Extract the [X, Y] coordinate from the center of the cell holding the provided text.  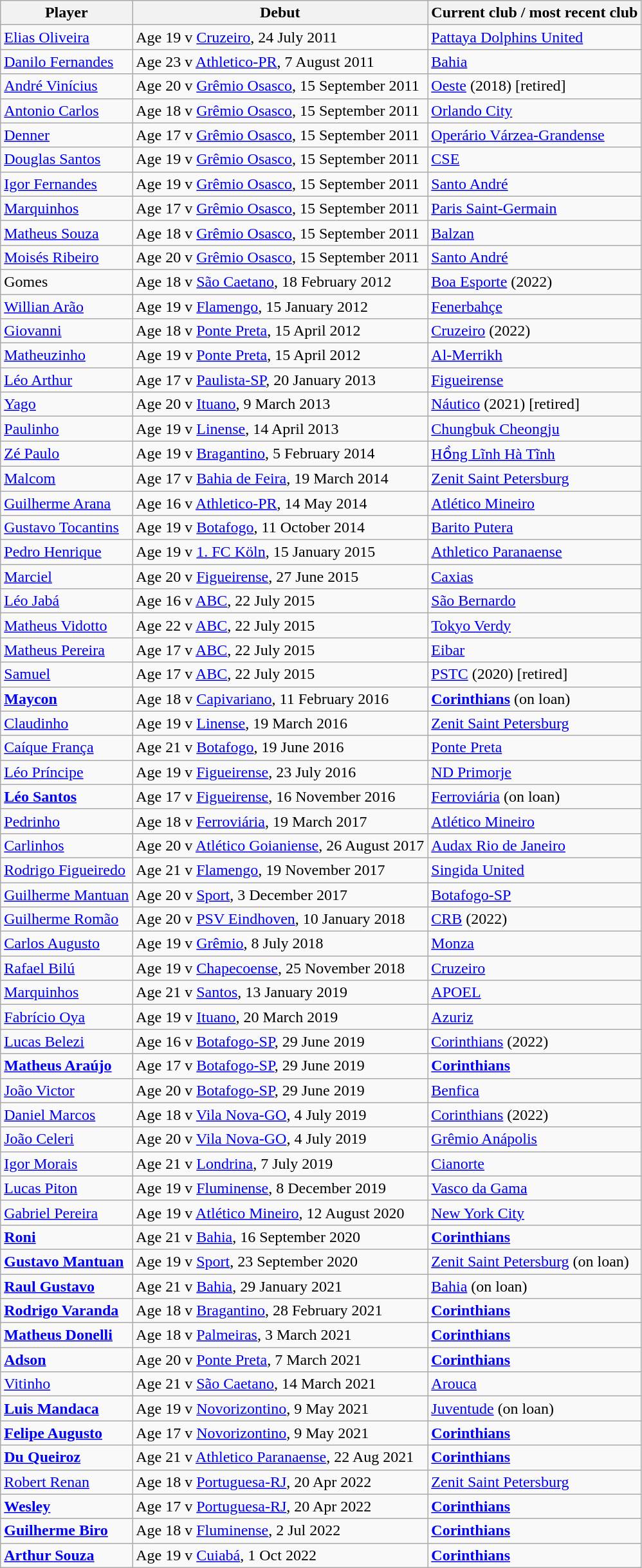
Carlinhos [67, 845]
Age 20 v Sport, 3 December 2017 [280, 894]
Vitinho [67, 1384]
New York City [535, 1212]
Current club / most recent club [535, 13]
Matheus Pereira [67, 650]
Cianorte [535, 1164]
Léo Príncipe [67, 772]
Age 17 v Novorizontino, 9 May 2021 [280, 1433]
Athletico Paranaense [535, 552]
Age 20 v Atlético Goianiense, 26 August 2017 [280, 845]
Léo Arthur [67, 380]
CRB (2022) [535, 919]
Age 17 v Bahia de Feira, 19 March 2014 [280, 478]
Zé Paulo [67, 454]
Botafogo-SP [535, 894]
Lucas Belezi [67, 1041]
Age 17 v Paulista-SP, 20 January 2013 [280, 380]
Rafael Bilú [67, 968]
Age 16 v ABC, 22 July 2015 [280, 601]
Age 23 v Athletico-PR, 7 August 2011 [280, 62]
Corinthians (on loan) [535, 699]
Denner [67, 135]
Age 20 v Figueirense, 27 June 2015 [280, 577]
André Vinícius [67, 86]
Age 21 v Botafogo, 19 June 2016 [280, 748]
Singida United [535, 870]
Debut [280, 13]
Malcom [67, 478]
Age 19 v Ituano, 20 March 2019 [280, 1017]
Age 19 v Sport, 23 September 2020 [280, 1261]
Danilo Fernandes [67, 62]
Age 19 v Cuiabá, 1 Oct 2022 [280, 1555]
Guilherme Biro [67, 1531]
PSTC (2020) [retired] [535, 674]
Gustavo Mantuan [67, 1261]
Benfica [535, 1090]
Roni [67, 1237]
Chungbuk Cheongju [535, 429]
Age 19 v Figueirense, 23 July 2016 [280, 772]
Age 19 v Flamengo, 15 January 2012 [280, 307]
Age 20 v Vila Nova-GO, 4 July 2019 [280, 1139]
Luis Mandaca [67, 1409]
Age 19 v Bragantino, 5 February 2014 [280, 454]
Giovanni [67, 331]
Guilherme Arana [67, 503]
Age 21 v Bahia, 16 September 2020 [280, 1237]
Age 18 v Fluminense, 2 Jul 2022 [280, 1531]
Oeste (2018) [retired] [535, 86]
Operário Várzea-Grandense [535, 135]
CSE [535, 159]
Age 18 v Ponte Preta, 15 April 2012 [280, 331]
Léo Santos [67, 797]
Cruzeiro (2022) [535, 331]
Age 19 v Linense, 19 March 2016 [280, 723]
Raul Gustavo [67, 1286]
Grêmio Anápolis [535, 1139]
Yago [67, 404]
Age 18 v São Caetano, 18 February 2012 [280, 282]
Pedrinho [67, 821]
Age 18 v Palmeiras, 3 March 2021 [280, 1335]
Vasco da Gama [535, 1188]
Age 19 v Ponte Preta, 15 April 2012 [280, 356]
Matheus Donelli [67, 1335]
Pattaya Dolphins United [535, 37]
Robert Renan [67, 1482]
Age 19 v Linense, 14 April 2013 [280, 429]
Gomes [67, 282]
Caíque França [67, 748]
Igor Fernandes [67, 184]
Antonio Carlos [67, 111]
Adson [67, 1360]
Daniel Marcos [67, 1115]
Monza [535, 944]
Age 17 v Botafogo-SP, 29 June 2019 [280, 1066]
Du Queiroz [67, 1457]
Age 20 v Ituano, 9 March 2013 [280, 404]
Léo Jabá [67, 601]
Felipe Augusto [67, 1433]
Bahia (on loan) [535, 1286]
Eibar [535, 650]
Maycon [67, 699]
Rodrigo Varanda [67, 1311]
São Bernardo [535, 601]
Cruzeiro [535, 968]
Fenerbahçe [535, 307]
APOEL [535, 993]
Age 21 v São Caetano, 14 March 2021 [280, 1384]
Age 18 v Portuguesa-RJ, 20 Apr 2022 [280, 1482]
Juventude (on loan) [535, 1409]
Player [67, 13]
Guilherme Romão [67, 919]
Matheus Souza [67, 233]
Tokyo Verdy [535, 626]
Fabrício Oya [67, 1017]
Gabriel Pereira [67, 1212]
Audax Rio de Janeiro [535, 845]
Ferroviária (on loan) [535, 797]
Age 21 v Santos, 13 January 2019 [280, 993]
Gustavo Tocantins [67, 528]
Figueirense [535, 380]
Rodrigo Figueiredo [67, 870]
Willian Arão [67, 307]
Al-Merrikh [535, 356]
Ponte Preta [535, 748]
Paris Saint-Germain [535, 208]
Zenit Saint Petersburg (on loan) [535, 1261]
Age 17 v Figueirense, 16 November 2016 [280, 797]
Age 20 v PSV Eindhoven, 10 January 2018 [280, 919]
Age 19 v Fluminense, 8 December 2019 [280, 1188]
Age 17 v Portuguesa-RJ, 20 Apr 2022 [280, 1506]
Age 20 v Ponte Preta, 7 March 2021 [280, 1360]
Age 21 v Londrina, 7 July 2019 [280, 1164]
Bahia [535, 62]
Moisés Ribeiro [67, 257]
Claudinho [67, 723]
Matheus Araújo [67, 1066]
Age 18 v Vila Nova-GO, 4 July 2019 [280, 1115]
Samuel [67, 674]
Age 16 v Athletico-PR, 14 May 2014 [280, 503]
Hồng Lĩnh Hà Tĩnh [535, 454]
Matheuzinho [67, 356]
Age 19 v 1. FC Köln, 15 January 2015 [280, 552]
Age 18 v Ferroviária, 19 March 2017 [280, 821]
João Victor [67, 1090]
Paulinho [67, 429]
Pedro Henrique [67, 552]
Orlando City [535, 111]
Carlos Augusto [67, 944]
Igor Morais [67, 1164]
Age 18 v Capivariano, 11 February 2016 [280, 699]
Age 19 v Botafogo, 11 October 2014 [280, 528]
Barito Putera [535, 528]
Matheus Vidotto [67, 626]
Age 19 v Novorizontino, 9 May 2021 [280, 1409]
Age 19 v Atlético Mineiro, 12 August 2020 [280, 1212]
Arthur Souza [67, 1555]
Age 21 v Flamengo, 19 November 2017 [280, 870]
Age 22 v ABC, 22 July 2015 [280, 626]
Guilherme Mantuan [67, 894]
Age 19 v Cruzeiro, 24 July 2011 [280, 37]
Age 21 v Athletico Paranaense, 22 Aug 2021 [280, 1457]
Age 16 v Botafogo-SP, 29 June 2019 [280, 1041]
João Celeri [67, 1139]
Lucas Piton [67, 1188]
Wesley [67, 1506]
Marciel [67, 577]
Boa Esporte (2022) [535, 282]
Caxias [535, 577]
Náutico (2021) [retired] [535, 404]
Azuriz [535, 1017]
Age 20 v Botafogo-SP, 29 June 2019 [280, 1090]
Elias Oliveira [67, 37]
Balzan [535, 233]
Douglas Santos [67, 159]
Age 18 v Bragantino, 28 February 2021 [280, 1311]
ND Primorje [535, 772]
Arouca [535, 1384]
Age 19 v Grêmio, 8 July 2018 [280, 944]
Age 19 v Chapecoense, 25 November 2018 [280, 968]
Age 21 v Bahia, 29 January 2021 [280, 1286]
